Pinpoint the cell where the given text exists, returning its (X, Y) midpoint coordinate. 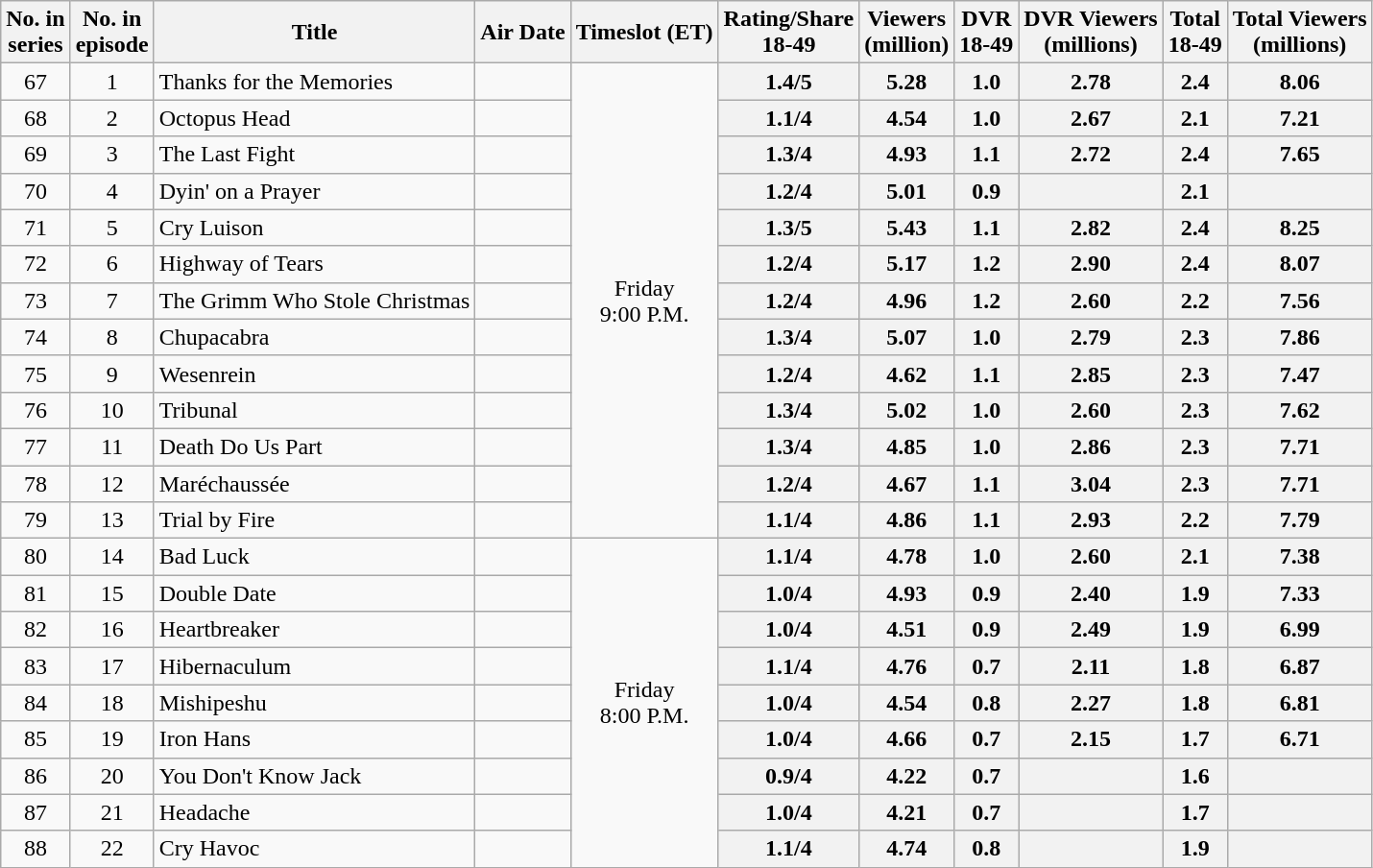
22 (111, 849)
Maréchaussée (315, 483)
2.85 (1091, 374)
7.38 (1300, 557)
4.96 (906, 301)
11 (111, 446)
7 (111, 301)
Dyin' on a Prayer (315, 191)
21 (111, 812)
87 (36, 812)
5.07 (906, 337)
2 (111, 118)
88 (36, 849)
12 (111, 483)
5 (111, 228)
You Don't Know Jack (315, 776)
2.49 (1091, 630)
4.86 (906, 520)
2.78 (1091, 82)
Bad Luck (315, 557)
Friday9:00 P.M. (644, 301)
6.99 (1300, 630)
68 (36, 118)
77 (36, 446)
13 (111, 520)
Viewers(million) (906, 33)
70 (36, 191)
72 (36, 264)
86 (36, 776)
4.62 (906, 374)
4.67 (906, 483)
4.66 (906, 739)
Trial by Fire (315, 520)
7.47 (1300, 374)
2.86 (1091, 446)
3 (111, 155)
Iron Hans (315, 739)
80 (36, 557)
Mishipeshu (315, 703)
Heartbreaker (315, 630)
8.06 (1300, 82)
6.81 (1300, 703)
7.33 (1300, 593)
79 (36, 520)
20 (111, 776)
2.90 (1091, 264)
2.27 (1091, 703)
7.56 (1300, 301)
8.25 (1300, 228)
6.87 (1300, 666)
No. inepisode (111, 33)
DVR Viewers(millions) (1091, 33)
10 (111, 410)
4.78 (906, 557)
1 (111, 82)
81 (36, 593)
83 (36, 666)
5.17 (906, 264)
15 (111, 593)
2.93 (1091, 520)
8 (111, 337)
7.79 (1300, 520)
7.65 (1300, 155)
1.4/5 (789, 82)
Wesenrein (315, 374)
4.22 (906, 776)
Chupacabra (315, 337)
14 (111, 557)
5.28 (906, 82)
5.01 (906, 191)
2.79 (1091, 337)
7.86 (1300, 337)
4 (111, 191)
9 (111, 374)
16 (111, 630)
2.40 (1091, 593)
74 (36, 337)
2.11 (1091, 666)
The Last Fight (315, 155)
2.72 (1091, 155)
DVR18-49 (987, 33)
17 (111, 666)
The Grimm Who Stole Christmas (315, 301)
7.21 (1300, 118)
Highway of Tears (315, 264)
5.43 (906, 228)
Hibernaculum (315, 666)
Death Do Us Part (315, 446)
75 (36, 374)
Headache (315, 812)
Double Date (315, 593)
73 (36, 301)
Thanks for the Memories (315, 82)
4.74 (906, 849)
0.9/4 (789, 776)
Total Viewers(millions) (1300, 33)
4.51 (906, 630)
Tribunal (315, 410)
7.62 (1300, 410)
69 (36, 155)
19 (111, 739)
4.21 (906, 812)
82 (36, 630)
85 (36, 739)
3.04 (1091, 483)
5.02 (906, 410)
76 (36, 410)
Friday8:00 P.M. (644, 703)
Air Date (522, 33)
8.07 (1300, 264)
Total18-49 (1194, 33)
2.67 (1091, 118)
Cry Havoc (315, 849)
2.15 (1091, 739)
2.82 (1091, 228)
No. inseries (36, 33)
67 (36, 82)
Cry Luison (315, 228)
Title (315, 33)
18 (111, 703)
Octopus Head (315, 118)
78 (36, 483)
71 (36, 228)
84 (36, 703)
4.76 (906, 666)
1.3/5 (789, 228)
4.85 (906, 446)
Rating/Share18-49 (789, 33)
1.6 (1194, 776)
6 (111, 264)
Timeslot (ET) (644, 33)
6.71 (1300, 739)
